Locate the cell with the specified text and output its (x, y) center coordinate. 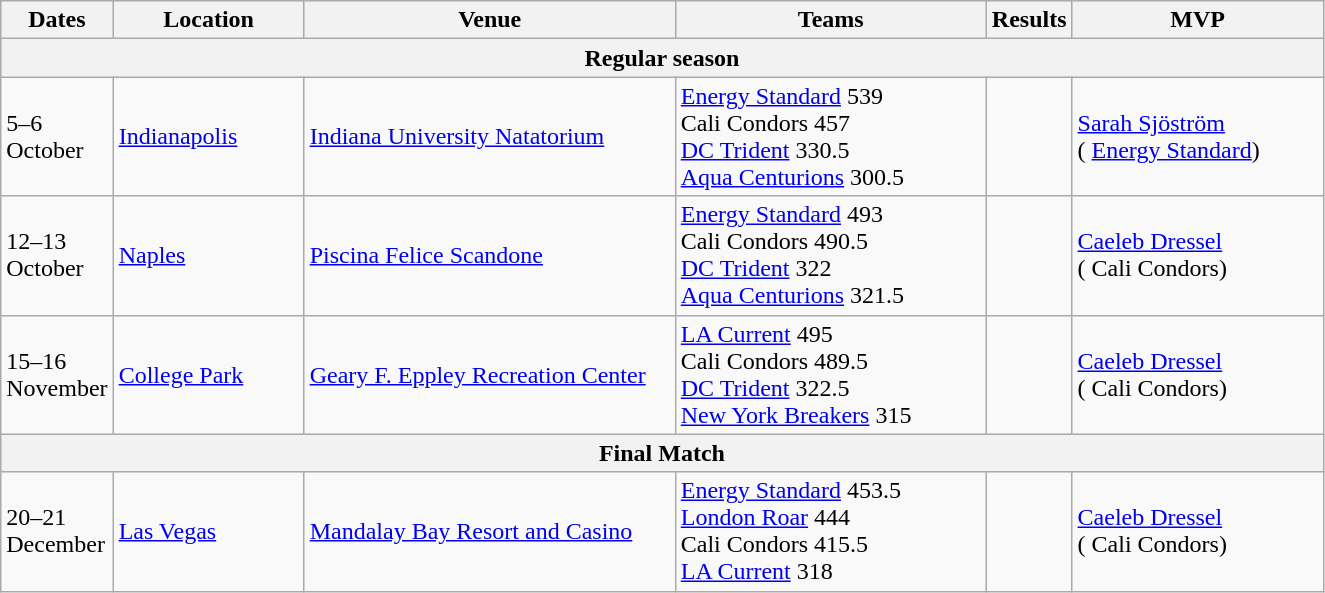
LA Current 495 Cali Condors 489.5 DC Trident 322.5 New York Breakers 315 (830, 374)
Naples (208, 256)
Energy Standard 539 Cali Condors 457 DC Trident 330.5 Aqua Centurions 300.5 (830, 136)
Indiana University Natatorium (490, 136)
12–13 October (57, 256)
Regular season (662, 58)
15–16 November (57, 374)
MVP (1198, 20)
Venue (490, 20)
Teams (830, 20)
5–6 October (57, 136)
Sarah Sjöström( Energy Standard) (1198, 136)
College Park (208, 374)
Energy Standard 493 Cali Condors 490.5 DC Trident 322 Aqua Centurions 321.5 (830, 256)
Las Vegas (208, 532)
Dates (57, 20)
Final Match (662, 453)
Mandalay Bay Resort and Casino (490, 532)
Energy Standard 453.5 London Roar 444 Cali Condors 415.5 LA Current 318 (830, 532)
Geary F. Eppley Recreation Center (490, 374)
Location (208, 20)
Piscina Felice Scandone (490, 256)
Indianapolis (208, 136)
Results (1029, 20)
20–21 December (57, 532)
